Extract the (x, y) coordinate from the center of the cell holding the provided text.  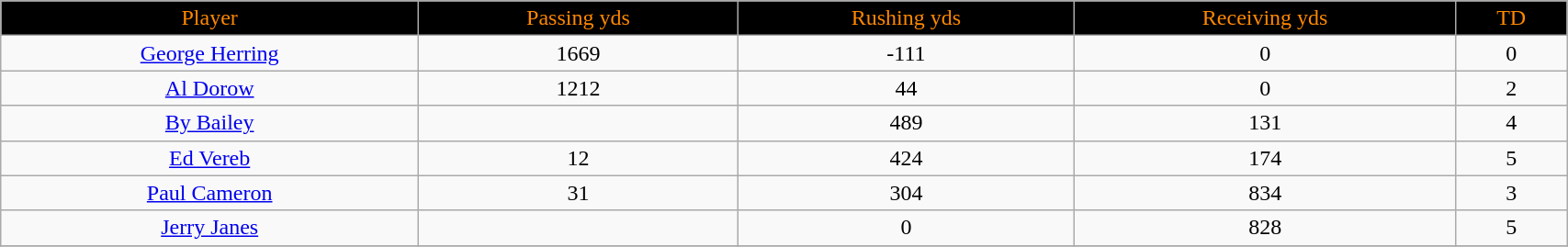
Player (209, 18)
Al Dorow (209, 88)
1212 (579, 88)
1669 (579, 53)
304 (906, 193)
12 (579, 158)
828 (1266, 228)
489 (906, 123)
George Herring (209, 53)
4 (1512, 123)
424 (906, 158)
834 (1266, 193)
Paul Cameron (209, 193)
31 (579, 193)
Ed Vereb (209, 158)
3 (1512, 193)
-111 (906, 53)
Rushing yds (906, 18)
Receiving yds (1266, 18)
44 (906, 88)
Passing yds (579, 18)
131 (1266, 123)
174 (1266, 158)
TD (1512, 18)
2 (1512, 88)
By Bailey (209, 123)
Jerry Janes (209, 228)
